Detect which cell encompasses the target text, then output its [X, Y] center coordinate. 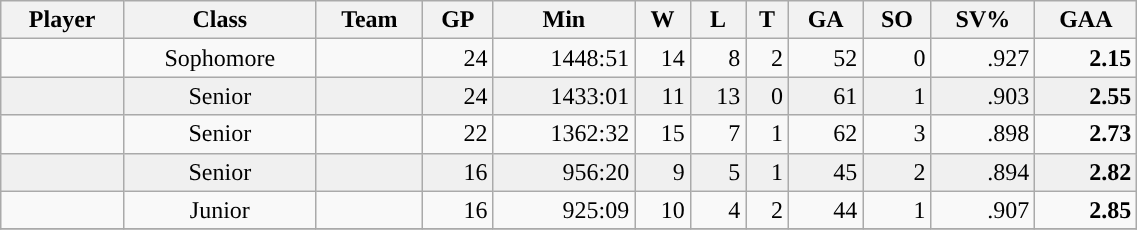
GP [458, 20]
15 [662, 134]
9 [662, 172]
52 [825, 58]
SV% [983, 20]
T [768, 20]
8 [718, 58]
11 [662, 96]
.894 [983, 172]
.927 [983, 58]
2.82 [1086, 172]
SO [897, 20]
L [718, 20]
2.15 [1086, 58]
13 [718, 96]
62 [825, 134]
10 [662, 210]
925:09 [564, 210]
Sophomore [220, 58]
Team [370, 20]
.903 [983, 96]
2.85 [1086, 210]
1448:51 [564, 58]
2.55 [1086, 96]
61 [825, 96]
W [662, 20]
GA [825, 20]
956:20 [564, 172]
4 [718, 210]
Class [220, 20]
3 [897, 134]
Player [62, 20]
GAA [1086, 20]
1433:01 [564, 96]
1362:32 [564, 134]
22 [458, 134]
Min [564, 20]
45 [825, 172]
14 [662, 58]
5 [718, 172]
7 [718, 134]
2.73 [1086, 134]
.907 [983, 210]
Junior [220, 210]
44 [825, 210]
.898 [983, 134]
